Provide the (X, Y) coordinate of the cell's center where the given text is located.  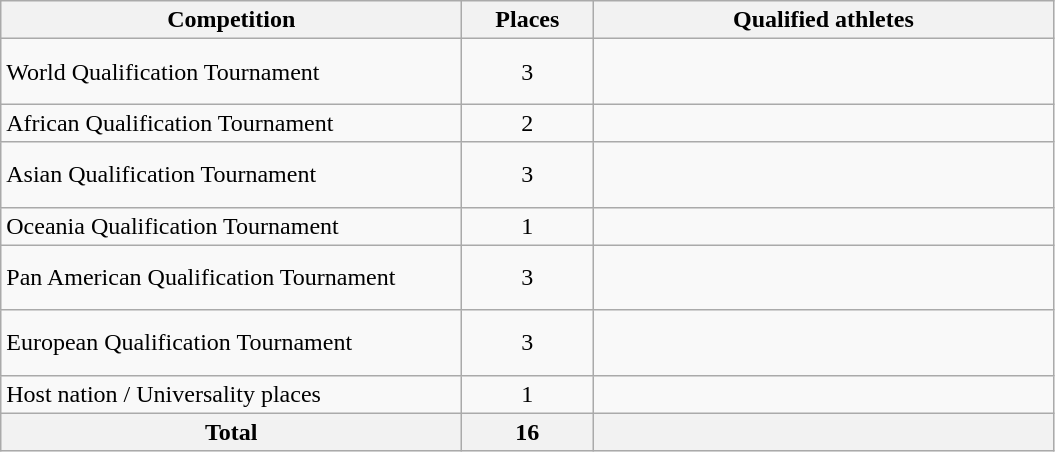
Pan American Qualification Tournament (232, 278)
Total (232, 432)
World Qualification Tournament (232, 72)
Competition (232, 20)
2 (528, 123)
Places (528, 20)
16 (528, 432)
Asian Qualification Tournament (232, 174)
Qualified athletes (824, 20)
Oceania Qualification Tournament (232, 226)
African Qualification Tournament (232, 123)
Host nation / Universality places (232, 394)
European Qualification Tournament (232, 342)
